Provide the (x, y) coordinate of the cell's center where the given text is located.  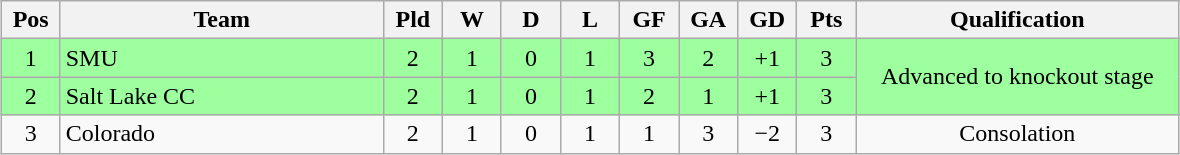
GF (650, 20)
Pts (826, 20)
SMU (222, 58)
L (590, 20)
Consolation (1018, 134)
W (472, 20)
GD (768, 20)
Salt Lake CC (222, 96)
Qualification (1018, 20)
Team (222, 20)
GA (708, 20)
Pos (30, 20)
D (530, 20)
−2 (768, 134)
Pld (412, 20)
Colorado (222, 134)
Advanced to knockout stage (1018, 77)
